Pinpoint the cell where the given text exists, returning its [X, Y] midpoint coordinate. 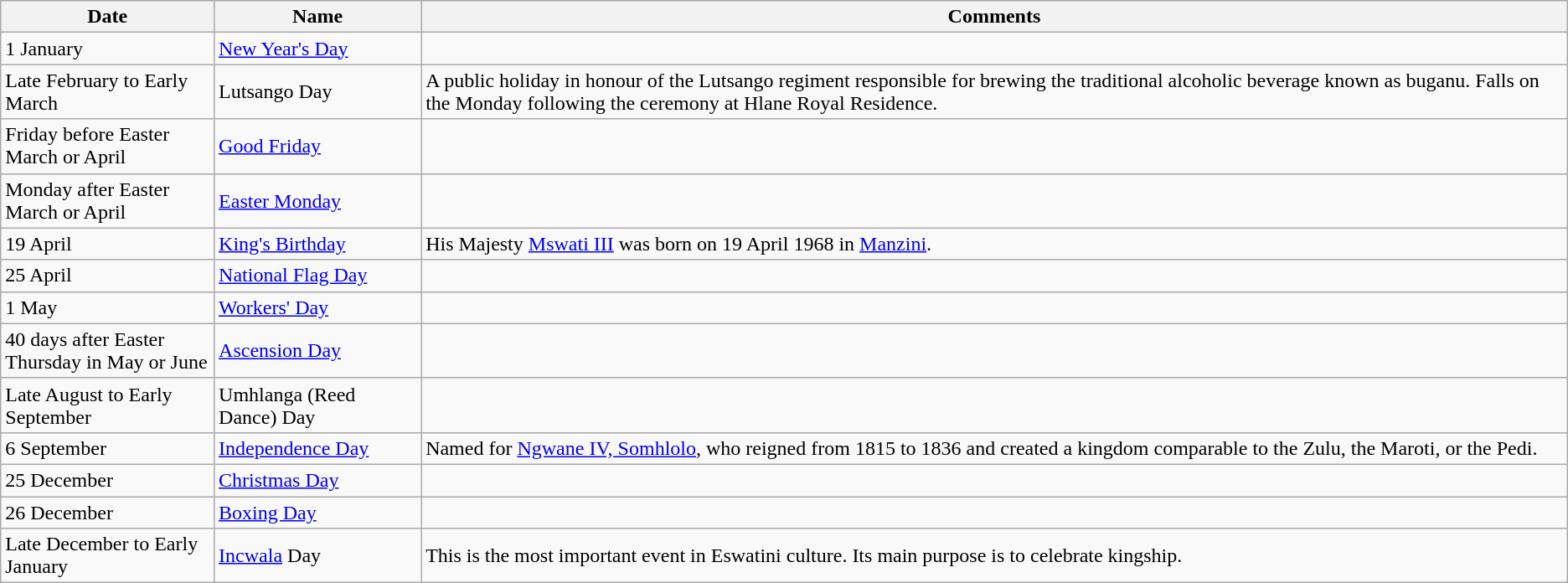
Umhlanga (Reed Dance) Day [318, 405]
40 days after EasterThursday in May or June [107, 350]
Incwala Day [318, 556]
Lutsango Day [318, 92]
1 May [107, 307]
Name [318, 17]
Christmas Day [318, 480]
25 December [107, 480]
Late December to Early January [107, 556]
Workers' Day [318, 307]
25 April [107, 276]
Independence Day [318, 448]
New Year's Day [318, 49]
Late August to Early September [107, 405]
Monday after EasterMarch or April [107, 201]
Easter Monday [318, 201]
Friday before EasterMarch or April [107, 146]
His Majesty Mswati III was born on 19 April 1968 in Manzini. [995, 244]
6 September [107, 448]
1 January [107, 49]
Date [107, 17]
King's Birthday [318, 244]
Boxing Day [318, 512]
Comments [995, 17]
Late February to Early March [107, 92]
26 December [107, 512]
Good Friday [318, 146]
Ascension Day [318, 350]
Named for Ngwane IV, Somhlolo, who reigned from 1815 to 1836 and created a kingdom comparable to the Zulu, the Maroti, or the Pedi. [995, 448]
National Flag Day [318, 276]
19 April [107, 244]
This is the most important event in Eswatini culture. Its main purpose is to celebrate kingship. [995, 556]
